Detect which cell encompasses the target text, then output its (X, Y) center coordinate. 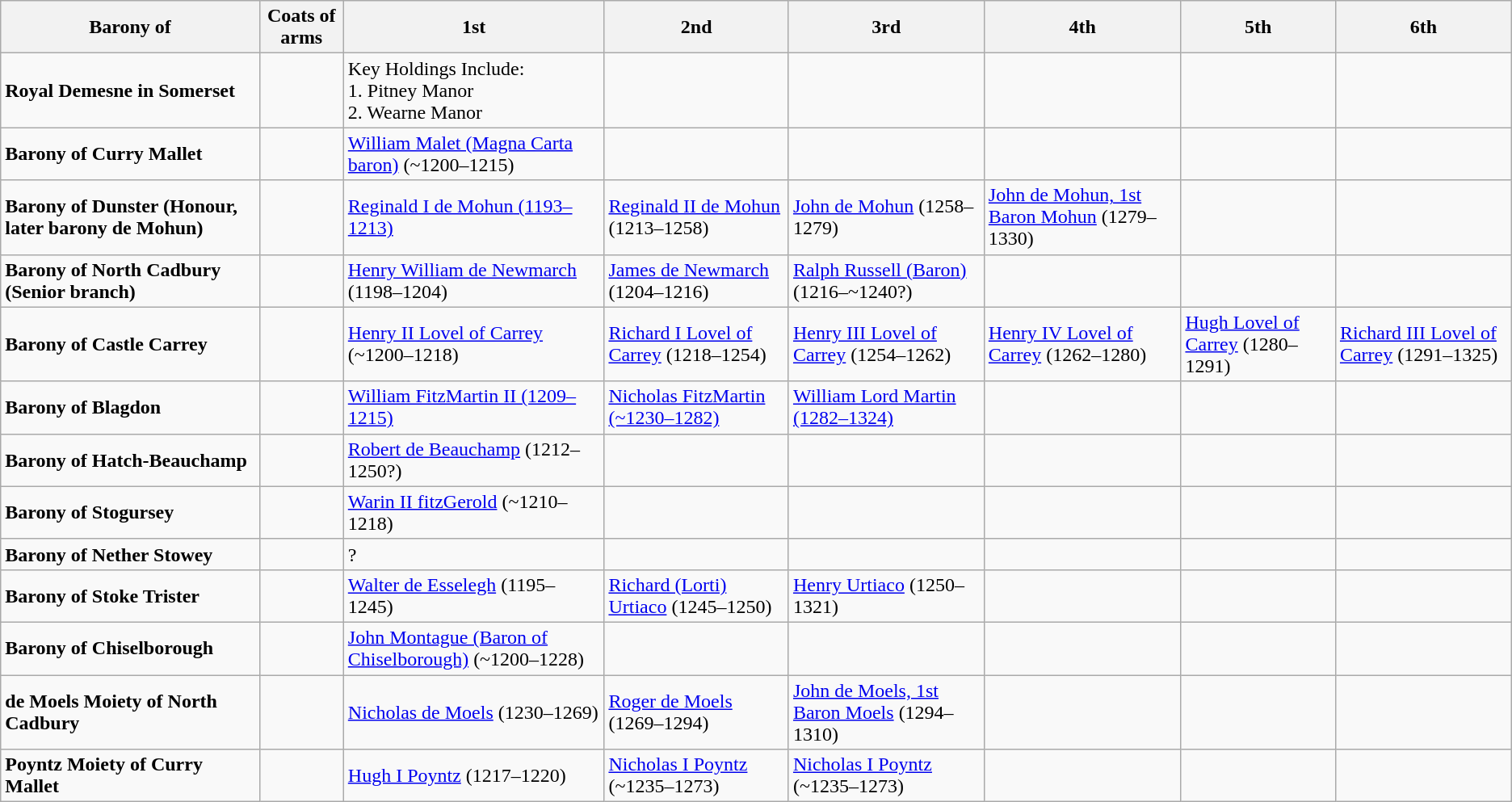
Nicholas FitzMartin (~1230–1282) (696, 407)
Roger de Moels (1269–1294) (696, 712)
Henry William de Newmarch (1198–1204) (473, 281)
Henry III Lovel of Carrey (1254–1262) (886, 344)
Barony of North Cadbury (Senior branch) (130, 281)
4th (1082, 27)
Hugh I Poyntz (1217–1220) (473, 775)
Coats of arms (301, 27)
Ralph Russell (Baron) (1216–~1240?) (886, 281)
3rd (886, 27)
Barony of Stoke Trister (130, 596)
Barony of (130, 27)
John de Mohun, 1st Baron Mohun (1279–1330) (1082, 217)
Hugh Lovel of Carrey (1280–1291) (1258, 344)
William Lord Martin (1282–1324) (886, 407)
Barony of Castle Carrey (130, 344)
5th (1258, 27)
Robert de Beauchamp (1212–1250?) (473, 460)
? (473, 554)
Henry IV Lovel of Carrey (1262–1280) (1082, 344)
Royal Demesne in Somerset (130, 90)
William Malet (Magna Carta baron) (~1200–1215) (473, 153)
Richard (Lorti) Urtiaco (1245–1250) (696, 596)
Barony of Blagdon (130, 407)
Barony of Curry Mallet (130, 153)
Henry II Lovel of Carrey (~1200–1218) (473, 344)
John de Moels, 1st Baron Moels (1294–1310) (886, 712)
Barony of Dunster (Honour, later barony de Mohun) (130, 217)
Poyntz Moiety of Curry Mallet (130, 775)
Walter de Esselegh (1195–1245) (473, 596)
Richard III Lovel of Carrey (1291–1325) (1423, 344)
Key Holdings Include:1. Pitney Manor2. Wearne Manor (473, 90)
de Moels Moiety of North Cadbury (130, 712)
William FitzMartin II (1209–1215) (473, 407)
Henry Urtiaco (1250–1321) (886, 596)
Warin II fitzGerold (~1210–1218) (473, 512)
John Montague (Baron of Chiselborough) (~1200–1228) (473, 648)
Barony of Nether Stowey (130, 554)
John de Mohun (1258–1279) (886, 217)
James de Newmarch (1204–1216) (696, 281)
Reginald I de Mohun (1193–1213) (473, 217)
Barony of Chiselborough (130, 648)
Nicholas de Moels (1230–1269) (473, 712)
1st (473, 27)
Richard I Lovel of Carrey (1218–1254) (696, 344)
Reginald II de Mohun (1213–1258) (696, 217)
Barony of Hatch-Beauchamp (130, 460)
6th (1423, 27)
Barony of Stogursey (130, 512)
2nd (696, 27)
